Search for the cell housing the specified text and yield its (X, Y) center coordinate. 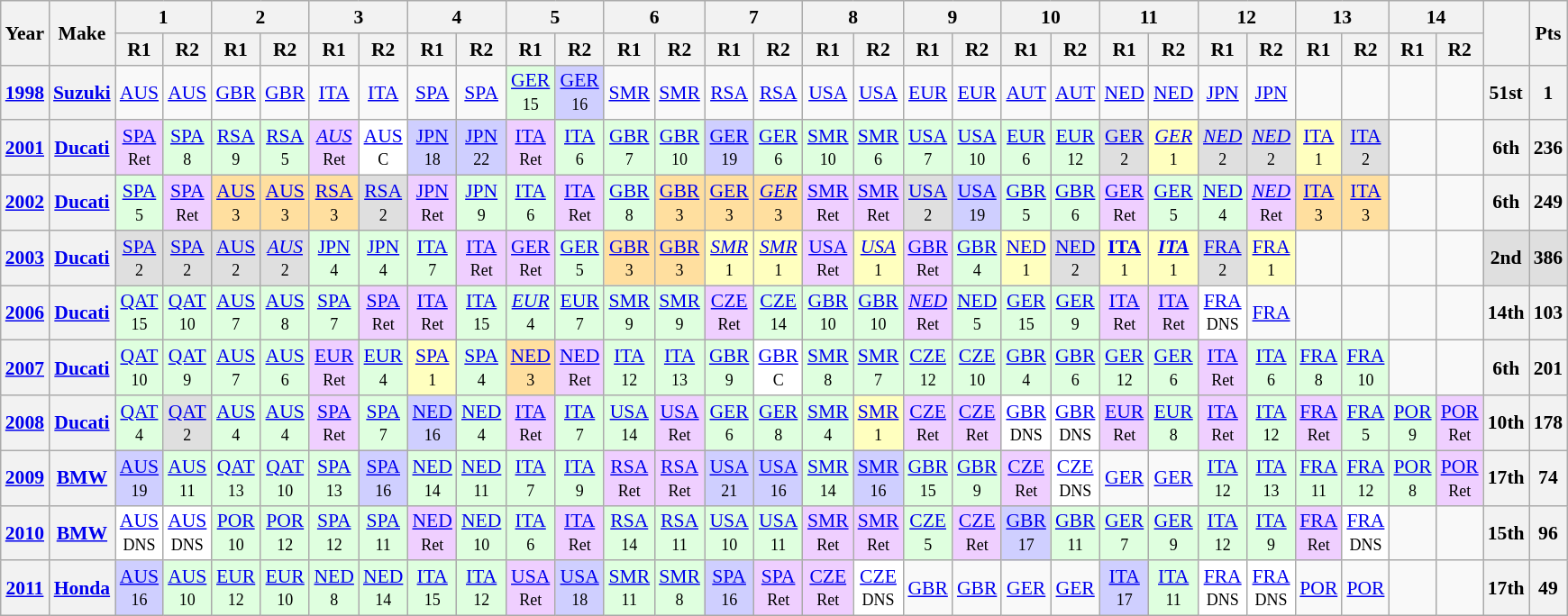
GBR17 (1026, 533)
NED16 (432, 423)
2011 (25, 589)
2006 (25, 313)
12 (1246, 17)
2010 (25, 533)
SMR10 (828, 148)
RSA5 (285, 148)
GBRRet (928, 258)
SMR4 (828, 423)
74 (1548, 477)
CZE14 (779, 313)
2008 (25, 423)
Year (25, 32)
AUS10 (187, 589)
AUS19 (139, 477)
SPA12 (333, 533)
GER7 (1124, 533)
15th (1507, 533)
Suzuki (82, 92)
AUSRet (333, 148)
AUS6 (285, 367)
249 (1548, 204)
NED1 (1026, 258)
386 (1548, 258)
EUR8 (1173, 423)
10th (1507, 423)
QAT2 (187, 423)
FRA8 (1318, 367)
EUR6 (1026, 148)
USA14 (629, 423)
FRA11 (1318, 477)
AUS8 (285, 313)
NED5 (977, 313)
201 (1548, 367)
CZE5 (928, 533)
GBR7 (629, 148)
SMR7 (879, 367)
8 (852, 17)
SMR14 (828, 477)
2nd (1507, 258)
GBR11 (1076, 533)
POR12 (285, 533)
FRA12 (1365, 477)
2002 (25, 204)
NED10 (481, 533)
Honda (82, 589)
SMR6 (879, 148)
CZE12 (928, 367)
SMR16 (879, 477)
1998 (25, 92)
Make (82, 32)
RSA3 (333, 204)
GER16 (579, 92)
2003 (25, 258)
AUS16 (139, 589)
7 (753, 17)
SPA13 (333, 477)
14 (1436, 17)
ITA17 (1124, 589)
2 (260, 17)
2009 (25, 477)
JPN22 (481, 148)
236 (1548, 148)
QAT9 (187, 367)
USA21 (730, 477)
FRA1 (1271, 258)
2001 (25, 148)
SPA4 (481, 367)
FRA (1271, 313)
SPA1 (432, 367)
QAT13 (236, 477)
6 (654, 17)
CZE10 (977, 367)
RSA14 (629, 533)
POR10 (236, 533)
AUSC (383, 148)
49 (1548, 589)
SPA5 (139, 204)
13 (1342, 17)
GBR5 (1026, 204)
QAT15 (139, 313)
NED3 (530, 367)
NED11 (481, 477)
NED8 (333, 589)
SMR11 (629, 589)
USA7 (928, 148)
GBR8 (629, 204)
RSA9 (236, 148)
GER19 (730, 148)
POR9 (1412, 423)
GER8 (779, 423)
JPNRet (432, 204)
USA18 (579, 589)
JPN9 (481, 204)
96 (1548, 533)
178 (1548, 423)
RSA2 (383, 204)
USA11 (779, 533)
51st (1507, 92)
ITA2 (1365, 148)
JPN18 (432, 148)
RSA11 (679, 533)
SPA11 (383, 533)
10 (1051, 17)
QAT4 (139, 423)
GER1 (1173, 148)
USA2 (928, 204)
ITA11 (1173, 589)
SPA8 (187, 148)
AUS11 (187, 477)
GBRC (779, 367)
4 (456, 17)
EUR7 (579, 313)
5 (555, 17)
Pts (1548, 32)
EUR10 (285, 589)
11 (1148, 17)
GER12 (1124, 367)
POR8 (1412, 477)
14th (1507, 313)
GBR15 (928, 477)
9 (952, 17)
USA16 (779, 477)
USA1 (879, 258)
103 (1548, 313)
USA19 (977, 204)
FRA2 (1222, 258)
3 (359, 17)
2007 (25, 367)
GER2 (1124, 148)
FRA5 (1365, 423)
FRA10 (1365, 367)
